Provide the (x, y) coordinate of the cell's center where the given text is located.  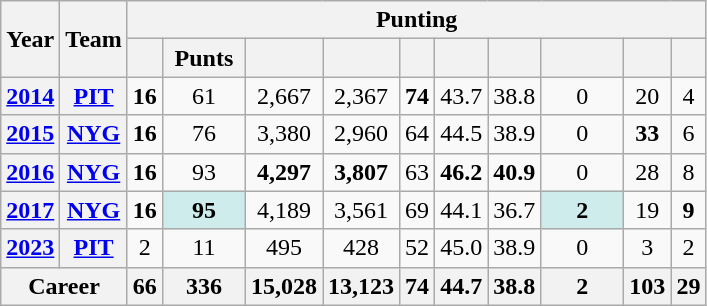
52 (418, 248)
61 (204, 96)
13,123 (362, 286)
69 (418, 210)
44.7 (462, 286)
28 (648, 172)
Punting (416, 20)
46.2 (462, 172)
Year (30, 39)
2,367 (362, 96)
63 (418, 172)
Team (94, 39)
4,297 (284, 172)
66 (144, 286)
40.9 (514, 172)
3,380 (284, 134)
29 (688, 286)
44.5 (462, 134)
4 (688, 96)
Punts (204, 58)
43.7 (462, 96)
495 (284, 248)
2015 (30, 134)
33 (648, 134)
15,028 (284, 286)
4,189 (284, 210)
93 (204, 172)
19 (648, 210)
3,807 (362, 172)
8 (688, 172)
3 (648, 248)
76 (204, 134)
2023 (30, 248)
36.7 (514, 210)
2,667 (284, 96)
336 (204, 286)
44.1 (462, 210)
6 (688, 134)
2014 (30, 96)
2017 (30, 210)
95 (204, 210)
11 (204, 248)
20 (648, 96)
2,960 (362, 134)
64 (418, 134)
9 (688, 210)
428 (362, 248)
103 (648, 286)
Career (64, 286)
3,561 (362, 210)
2016 (30, 172)
45.0 (462, 248)
